Find where the given text appears and provide that cell's center as [X, Y] coordinate. 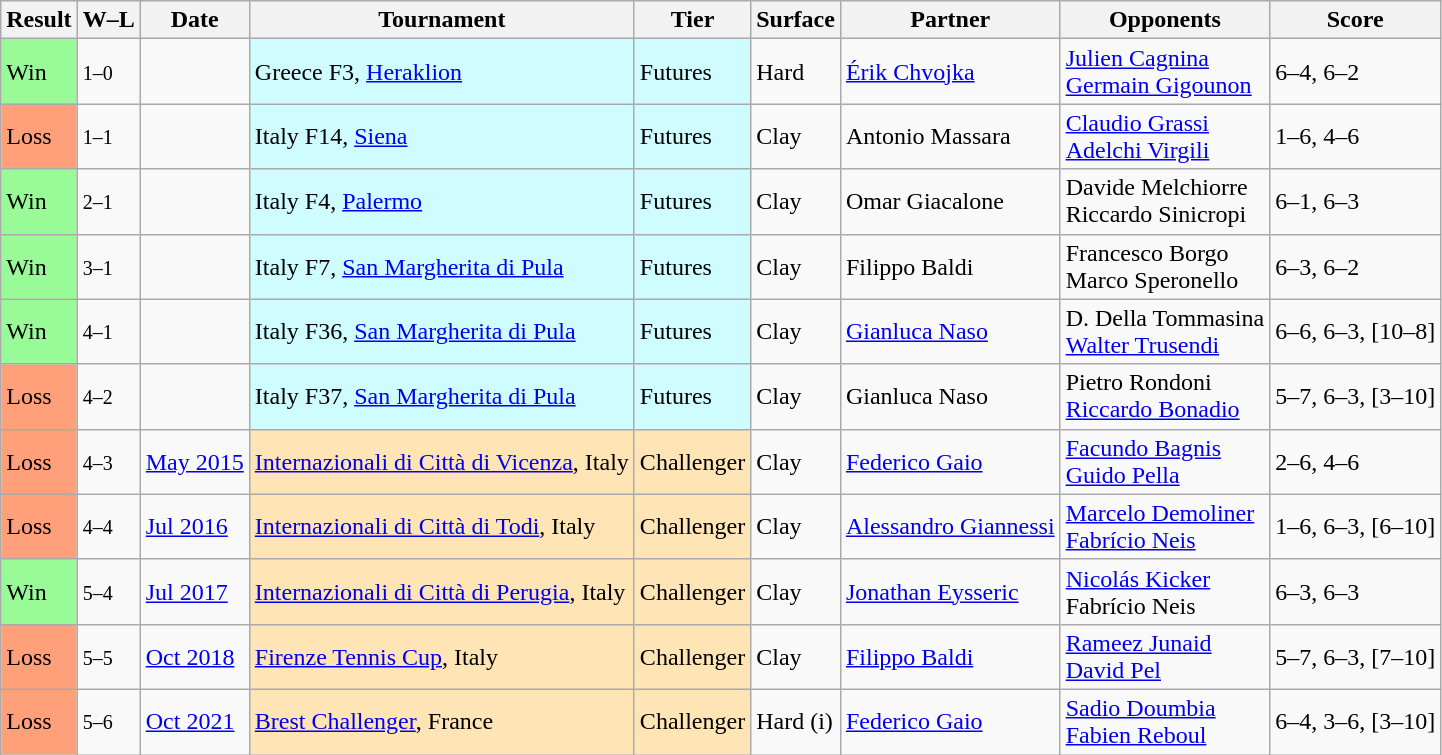
Rameez Junaid David Pel [1165, 656]
5–5 [108, 656]
Omar Giacalone [950, 202]
Facundo Bagnis Guido Pella [1165, 462]
Opponents [1165, 20]
Oct 2021 [194, 722]
4–1 [108, 332]
1–0 [108, 72]
D. Della Tommasina Walter Trusendi [1165, 332]
Claudio Grassi Adelchi Virgili [1165, 136]
Oct 2018 [194, 656]
Internazionali di Città di Perugia, Italy [442, 592]
Italy F4, Palermo [442, 202]
6–3, 6–2 [1356, 266]
Result [39, 20]
1–1 [108, 136]
6–1, 6–3 [1356, 202]
Italy F14, Siena [442, 136]
Greece F3, Heraklion [442, 72]
Italy F7, San Margherita di Pula [442, 266]
Alessandro Giannessi [950, 526]
Sadio Doumbia Fabien Reboul [1165, 722]
Tournament [442, 20]
Internazionali di Città di Todi, Italy [442, 526]
3–1 [108, 266]
Érik Chvojka [950, 72]
Score [1356, 20]
W–L [108, 20]
4–4 [108, 526]
Hard (i) [796, 722]
May 2015 [194, 462]
Jonathan Eysseric [950, 592]
4–3 [108, 462]
Hard [796, 72]
6–3, 6–3 [1356, 592]
Italy F37, San Margherita di Pula [442, 396]
Internazionali di Città di Vicenza, Italy [442, 462]
2–1 [108, 202]
Tier [692, 20]
2–6, 4–6 [1356, 462]
Brest Challenger, France [442, 722]
Jul 2016 [194, 526]
Julien Cagnina Germain Gigounon [1165, 72]
Partner [950, 20]
6–6, 6–3, [10–8] [1356, 332]
Pietro Rondoni Riccardo Bonadio [1165, 396]
1–6, 6–3, [6–10] [1356, 526]
Surface [796, 20]
Italy F36, San Margherita di Pula [442, 332]
5–7, 6–3, [7–10] [1356, 656]
5–4 [108, 592]
Marcelo Demoliner Fabrício Neis [1165, 526]
Firenze Tennis Cup, Italy [442, 656]
Nicolás Kicker Fabrício Neis [1165, 592]
4–2 [108, 396]
5–7, 6–3, [3–10] [1356, 396]
6–4, 3–6, [3–10] [1356, 722]
Davide Melchiorre Riccardo Sinicropi [1165, 202]
1–6, 4–6 [1356, 136]
Jul 2017 [194, 592]
5–6 [108, 722]
Francesco Borgo Marco Speronello [1165, 266]
Date [194, 20]
Antonio Massara [950, 136]
6–4, 6–2 [1356, 72]
